From the cell containing the given text, extract its center point as [X, Y] coordinate. 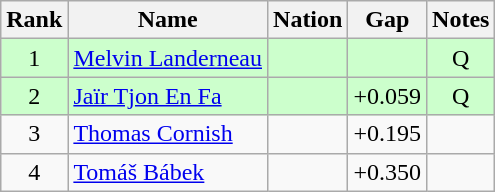
2 [34, 96]
Jaïr Tjon En Fa [168, 96]
Notes [461, 20]
Gap [388, 20]
+0.059 [388, 96]
Name [168, 20]
Thomas Cornish [168, 134]
4 [34, 172]
3 [34, 134]
Nation [308, 20]
Tomáš Bábek [168, 172]
Rank [34, 20]
1 [34, 58]
Melvin Landerneau [168, 58]
+0.195 [388, 134]
+0.350 [388, 172]
